Search for the cell housing the specified text and yield its [X, Y] center coordinate. 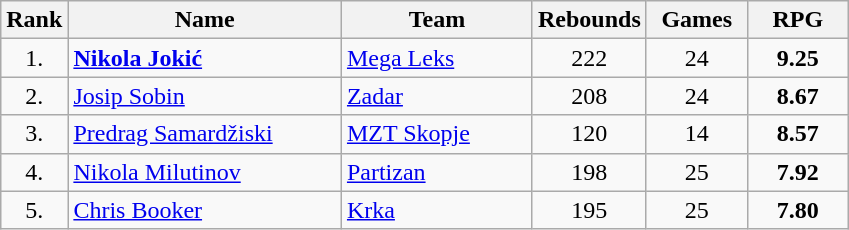
120 [589, 134]
Rebounds [589, 20]
222 [589, 58]
Name [205, 20]
Nikola Milutinov [205, 172]
Mega Leks [436, 58]
Team [436, 20]
5. [34, 210]
8.57 [798, 134]
7.92 [798, 172]
Krka [436, 210]
Rank [34, 20]
Predrag Samardžiski [205, 134]
Nikola Jokić [205, 58]
Games [696, 20]
14 [696, 134]
Chris Booker [205, 210]
MZT Skopje [436, 134]
8.67 [798, 96]
4. [34, 172]
3. [34, 134]
Zadar [436, 96]
7.80 [798, 210]
1. [34, 58]
198 [589, 172]
9.25 [798, 58]
2. [34, 96]
195 [589, 210]
RPG [798, 20]
208 [589, 96]
Partizan [436, 172]
Josip Sobin [205, 96]
